Extract the (X, Y) coordinate from the center of the cell holding the provided text.  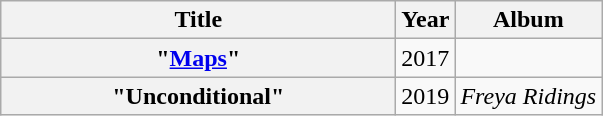
2017 (426, 58)
Freya Ridings (528, 96)
Year (426, 20)
Album (528, 20)
"Maps" (198, 58)
"Unconditional" (198, 96)
Title (198, 20)
2019 (426, 96)
